From the cell containing the given text, extract its center point as [X, Y] coordinate. 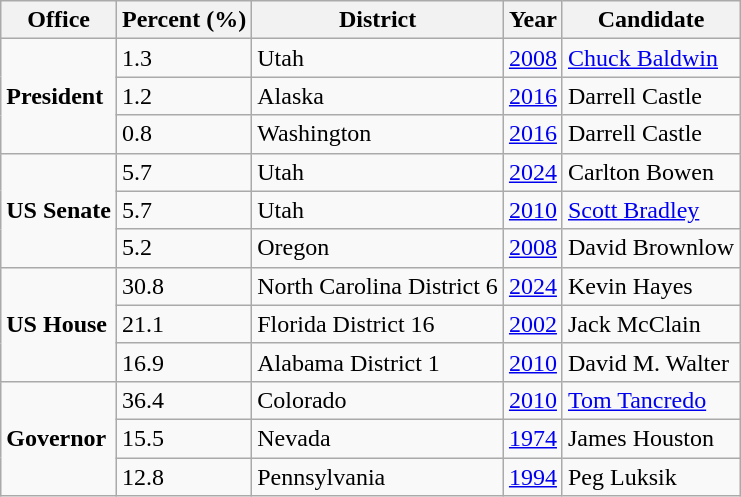
1.2 [184, 96]
Carlton Bowen [650, 172]
Scott Bradley [650, 210]
36.4 [184, 400]
Colorado [378, 400]
Chuck Baldwin [650, 58]
Pennsylvania [378, 477]
Peg Luksik [650, 477]
21.1 [184, 324]
David M. Walter [650, 362]
Jack McClain [650, 324]
1974 [532, 438]
Governor [59, 438]
Year [532, 20]
5.2 [184, 248]
2002 [532, 324]
Office [59, 20]
12.8 [184, 477]
Alabama District 1 [378, 362]
District [378, 20]
Tom Tancredo [650, 400]
David Brownlow [650, 248]
Washington [378, 134]
15.5 [184, 438]
Kevin Hayes [650, 286]
North Carolina District 6 [378, 286]
1.3 [184, 58]
James Houston [650, 438]
30.8 [184, 286]
Oregon [378, 248]
US House [59, 324]
16.9 [184, 362]
Candidate [650, 20]
Percent (%) [184, 20]
Florida District 16 [378, 324]
1994 [532, 477]
Nevada [378, 438]
Alaska [378, 96]
US Senate [59, 210]
0.8 [184, 134]
President [59, 96]
